Search for the cell housing the specified text and yield its [X, Y] center coordinate. 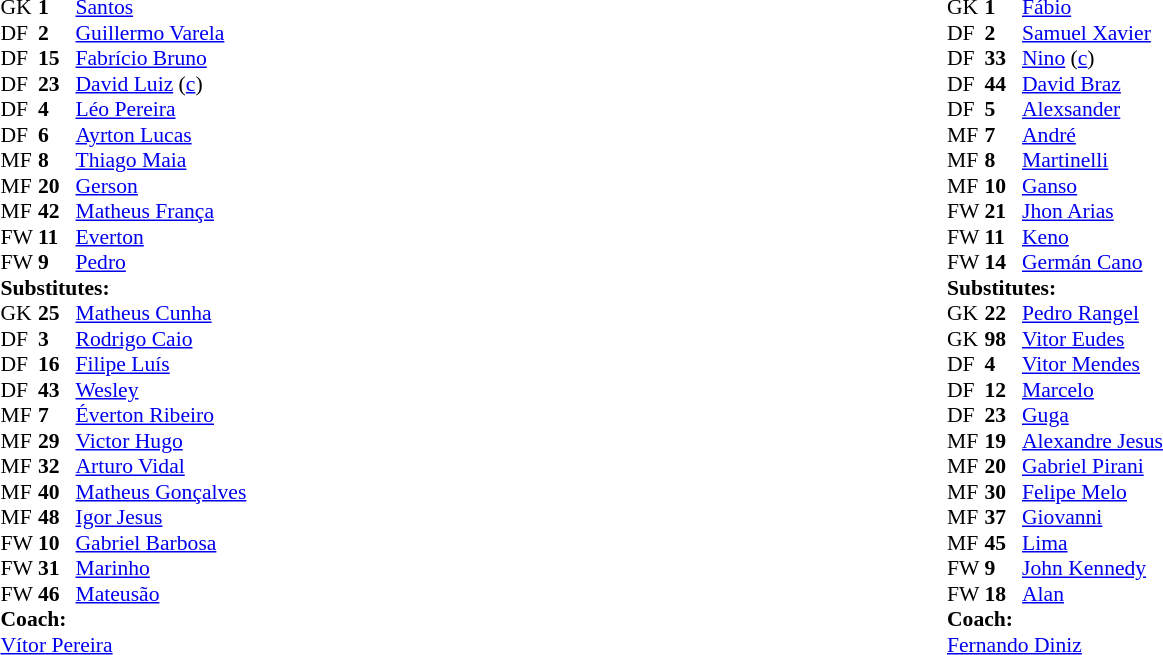
Ganso [1092, 186]
Victor Hugo [162, 441]
Wesley [162, 390]
33 [1003, 59]
Nino (c) [1092, 59]
Thiago Maia [162, 161]
Felipe Melo [1092, 492]
Guga [1092, 415]
Lima [1092, 543]
Gabriel Pirani [1092, 467]
Gerson [162, 186]
Martinelli [1092, 161]
15 [57, 59]
David Braz [1092, 84]
45 [1003, 543]
Gabriel Barbosa [162, 543]
16 [57, 365]
Marcelo [1092, 390]
48 [57, 517]
40 [57, 492]
3 [57, 339]
Matheus Cunha [162, 313]
Samuel Xavier [1092, 33]
43 [57, 390]
Germán Cano [1092, 263]
19 [1003, 441]
14 [1003, 263]
18 [1003, 594]
25 [57, 313]
6 [57, 135]
Giovanni [1092, 517]
Fabrício Bruno [162, 59]
Rodrigo Caio [162, 339]
Pedro Rangel [1092, 313]
Vitor Eudes [1092, 339]
Éverton Ribeiro [162, 415]
44 [1003, 84]
Léo Pereira [162, 109]
Pedro [162, 263]
21 [1003, 211]
Vitor Mendes [1092, 365]
37 [1003, 517]
André [1092, 135]
Everton [162, 237]
John Kennedy [1092, 569]
22 [1003, 313]
30 [1003, 492]
Ayrton Lucas [162, 135]
David Luiz (c) [162, 84]
Igor Jesus [162, 517]
31 [57, 569]
Filipe Luís [162, 365]
Matheus Gonçalves [162, 492]
Alexsander [1092, 109]
29 [57, 441]
Marinho [162, 569]
5 [1003, 109]
32 [57, 467]
46 [57, 594]
Mateusão [162, 594]
98 [1003, 339]
Alan [1092, 594]
Jhon Arias [1092, 211]
42 [57, 211]
12 [1003, 390]
Guillermo Varela [162, 33]
Alexandre Jesus [1092, 441]
Arturo Vidal [162, 467]
Matheus França [162, 211]
Keno [1092, 237]
